Find where the given text appears and provide that cell's center as [X, Y] coordinate. 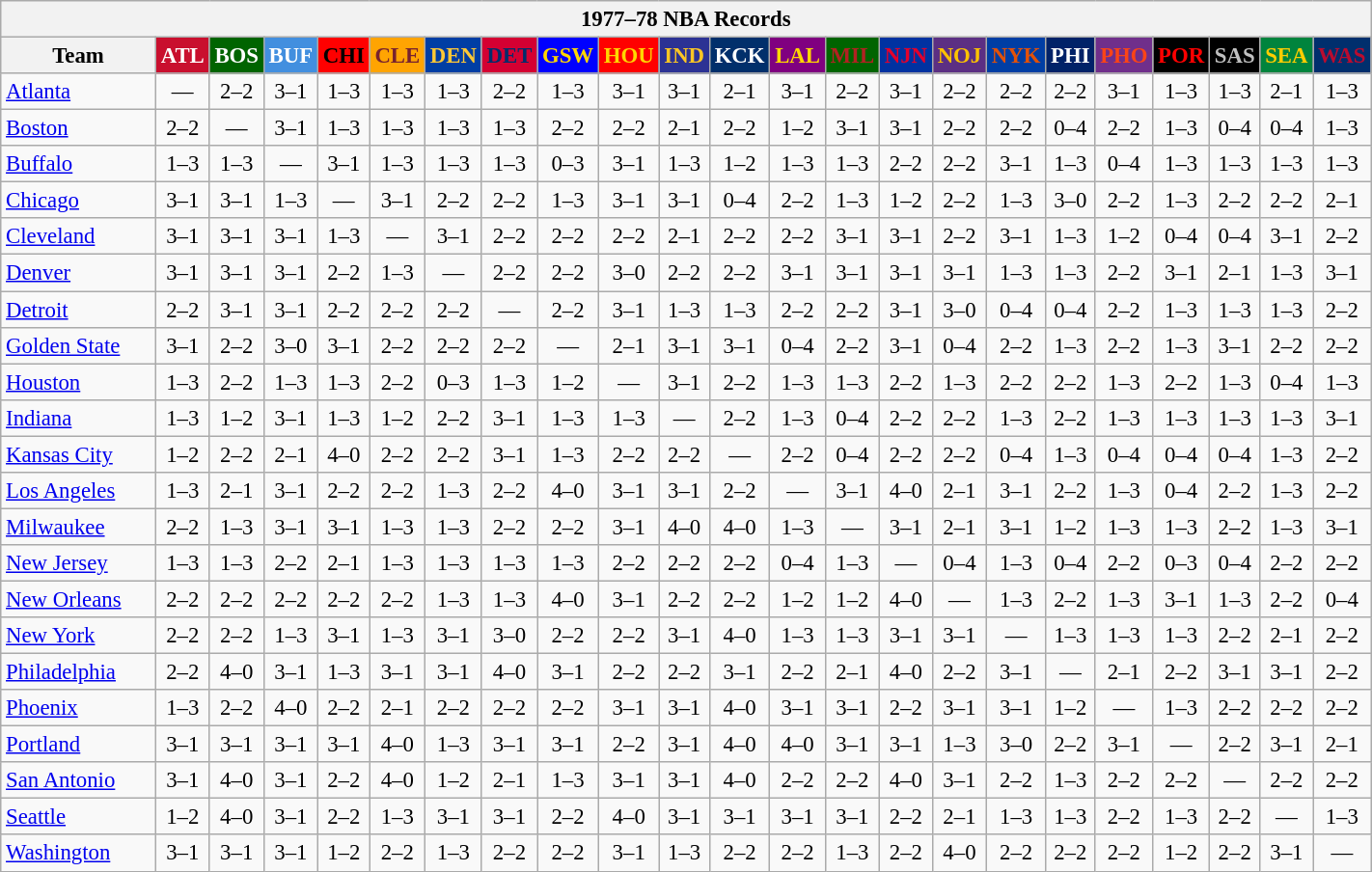
BOS [236, 56]
DEN [453, 56]
Los Angeles [79, 491]
POR [1181, 56]
Philadelphia [79, 672]
CLE [398, 56]
WAS [1342, 56]
Atlanta [79, 92]
Detroit [79, 310]
Houston [79, 382]
ATL [182, 56]
San Antonio [79, 780]
NOJ [959, 56]
Team [79, 56]
Denver [79, 273]
SEA [1287, 56]
Washington [79, 854]
Indiana [79, 418]
Boston [79, 128]
New Orleans [79, 599]
PHI [1071, 56]
Seattle [79, 817]
Milwaukee [79, 527]
NJN [905, 56]
1977–78 NBA Records [686, 19]
Kansas City [79, 454]
NYK [1017, 56]
Cleveland [79, 236]
New Jersey [79, 563]
SAS [1234, 56]
Chicago [79, 201]
New York [79, 636]
CHI [343, 56]
PHO [1124, 56]
Portland [79, 745]
KCK [739, 56]
Buffalo [79, 164]
Phoenix [79, 708]
BUF [290, 56]
Golden State [79, 345]
DET [509, 56]
GSW [568, 56]
MIL [852, 56]
LAL [797, 56]
HOU [629, 56]
IND [684, 56]
